From the cell containing the given text, extract its center point as [x, y] coordinate. 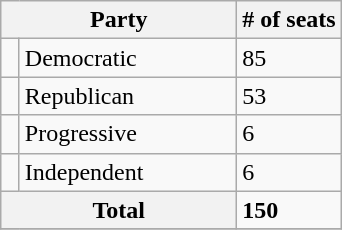
150 [289, 210]
Progressive [128, 134]
53 [289, 96]
# of seats [289, 20]
85 [289, 58]
Total [119, 210]
Democratic [128, 58]
Party [119, 20]
Republican [128, 96]
Independent [128, 172]
